Output the (X, Y) coordinate of the center of the cell containing the given text.  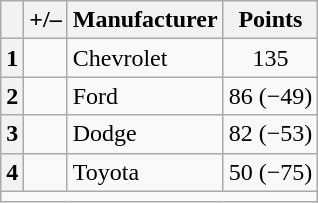
86 (−49) (270, 96)
Chevrolet (145, 58)
Ford (145, 96)
82 (−53) (270, 134)
2 (12, 96)
Toyota (145, 172)
Points (270, 20)
Manufacturer (145, 20)
3 (12, 134)
135 (270, 58)
50 (−75) (270, 172)
1 (12, 58)
Dodge (145, 134)
4 (12, 172)
+/– (46, 20)
